Determine the [x, y] coordinate at the center of the cell enclosing the given text.  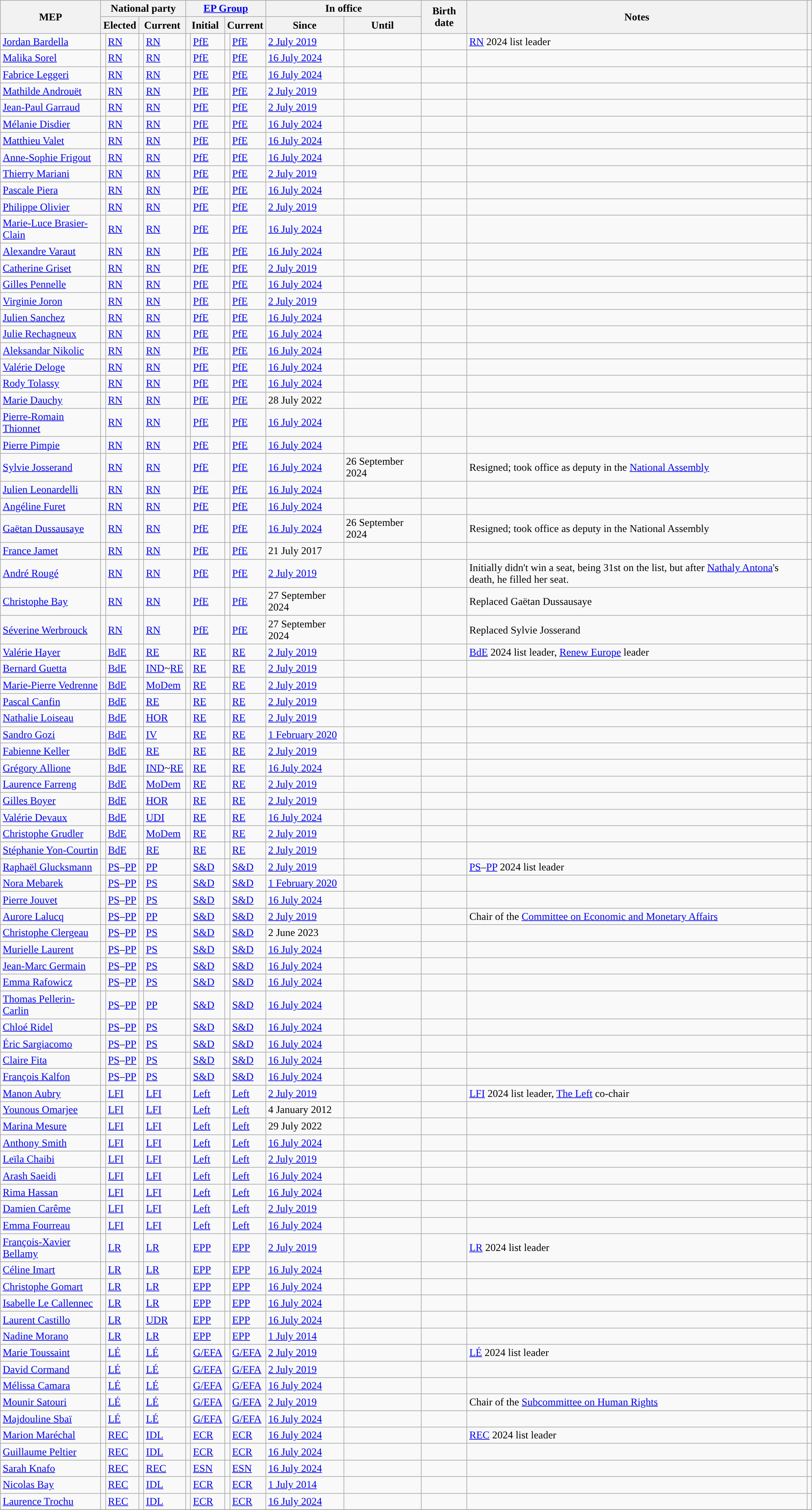
In office [344, 9]
Laurence Trochu [51, 1501]
Catherine Griset [51, 268]
Notes [637, 17]
Laurence Farreng [51, 784]
Nora Mebarek [51, 883]
Valérie Deloge [51, 367]
Laurent Castillo [51, 1320]
Pierre-Romain Thionnet [51, 423]
Claire Fita [51, 1060]
Nadine Morano [51, 1336]
Aurore Lalucq [51, 916]
Marie-Pierre Vedrenne [51, 685]
Matthieu Valet [51, 141]
Until [383, 25]
National party [143, 9]
REC 2024 list leader [637, 1435]
Murielle Laurent [51, 949]
IV [165, 735]
Valérie Hayer [51, 652]
29 July 2022 [304, 1126]
UDI [165, 817]
Manon Aubry [51, 1093]
Since [304, 25]
Emma Fourreau [51, 1225]
Angéline Furet [51, 506]
André Rougé [51, 574]
LFI 2024 list leader, The Left co-chair [637, 1093]
Arash Saeidi [51, 1176]
Pierre Pimpie [51, 445]
Rody Tolassy [51, 384]
François Kalfon [51, 1077]
Fabienne Keller [51, 751]
Majdouline Sbaï [51, 1419]
Fabrice Leggeri [51, 75]
Mélissa Camara [51, 1386]
Rima Hassan [51, 1192]
Mathilde Androuët [51, 91]
UDR [165, 1320]
Guillaume Peltier [51, 1452]
Sandro Gozi [51, 735]
Julien Leonardelli [51, 489]
Jean-Paul Garraud [51, 108]
Jean-Marc Germain [51, 966]
Marie Toussaint [51, 1352]
4 January 2012 [304, 1110]
Céline Imart [51, 1270]
Isabelle Le Callennec [51, 1303]
Stéphanie Yon-Courtin [51, 850]
Nathalie Loiseau [51, 718]
Chloé Ridel [51, 1027]
Sylvie Josserand [51, 467]
Virginie Joron [51, 301]
Younous Omarjee [51, 1110]
BdE 2024 list leader, Renew Europe leader [637, 652]
Christophe Clergeau [51, 933]
Marina Mesure [51, 1126]
Anthony Smith [51, 1143]
Julie Rechagneux [51, 334]
Nicolas Bay [51, 1485]
Christophe Bay [51, 601]
Anne-Sophie Frigout [51, 157]
Thomas Pellerin-Carlin [51, 1005]
Chair of the Committee on Economic and Monetary Affairs [637, 916]
Grégory Allione [51, 768]
Damien Carême [51, 1209]
François-Xavier Bellamy [51, 1248]
RN 2024 list leader [637, 42]
Séverine Werbrouck [51, 630]
France Jamet [51, 551]
Pascal Canfin [51, 702]
21 July 2017 [304, 551]
Alexandre Varaut [51, 252]
Leïla Chaibi [51, 1159]
2 June 2023 [304, 933]
Aleksandar Nikolic [51, 351]
Replaced Gaëtan Dussausaye [637, 601]
Marie Dauchy [51, 400]
Mélanie Disdier [51, 124]
Marie-Luce Brasier-Clain [51, 229]
PS–PP 2024 list leader [637, 867]
28 July 2022 [304, 400]
Mounir Satouri [51, 1402]
Pascale Piera [51, 190]
Gilles Pennelle [51, 285]
Malika Sorel [51, 58]
Gaëtan Dussausaye [51, 528]
Initially didn't win a seat, being 31st on the list, but after Nathaly Antona's death, he filled her seat. [637, 574]
Éric Sargiacomo [51, 1044]
Raphaël Glucksmann [51, 867]
Initial [205, 25]
Christophe Grudler [51, 834]
LÉ 2024 list leader [637, 1352]
Elected [120, 25]
Emma Rafowicz [51, 982]
MEP [51, 17]
Marion Maréchal [51, 1435]
Pierre Jouvet [51, 900]
Julien Sanchez [51, 318]
Gilles Boyer [51, 801]
Jordan Bardella [51, 42]
EP Group [226, 9]
Valérie Devaux [51, 817]
David Cormand [51, 1369]
Thierry Mariani [51, 174]
Bernard Guetta [51, 669]
LR 2024 list leader [637, 1248]
Replaced Sylvie Josserand [637, 630]
Philippe Olivier [51, 207]
Sarah Knafo [51, 1468]
Christophe Gomart [51, 1287]
Chair of the Subcommittee on Human Rights [637, 1402]
Birth date [444, 17]
